Extract the [X, Y] coordinate from the center of the cell holding the provided text.  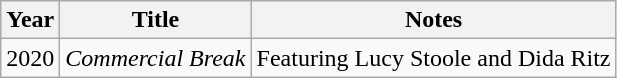
Title [156, 20]
2020 [30, 58]
Featuring Lucy Stoole and Dida Ritz [434, 58]
Commercial Break [156, 58]
Notes [434, 20]
Year [30, 20]
